From the cell containing the given text, extract its center point as (X, Y) coordinate. 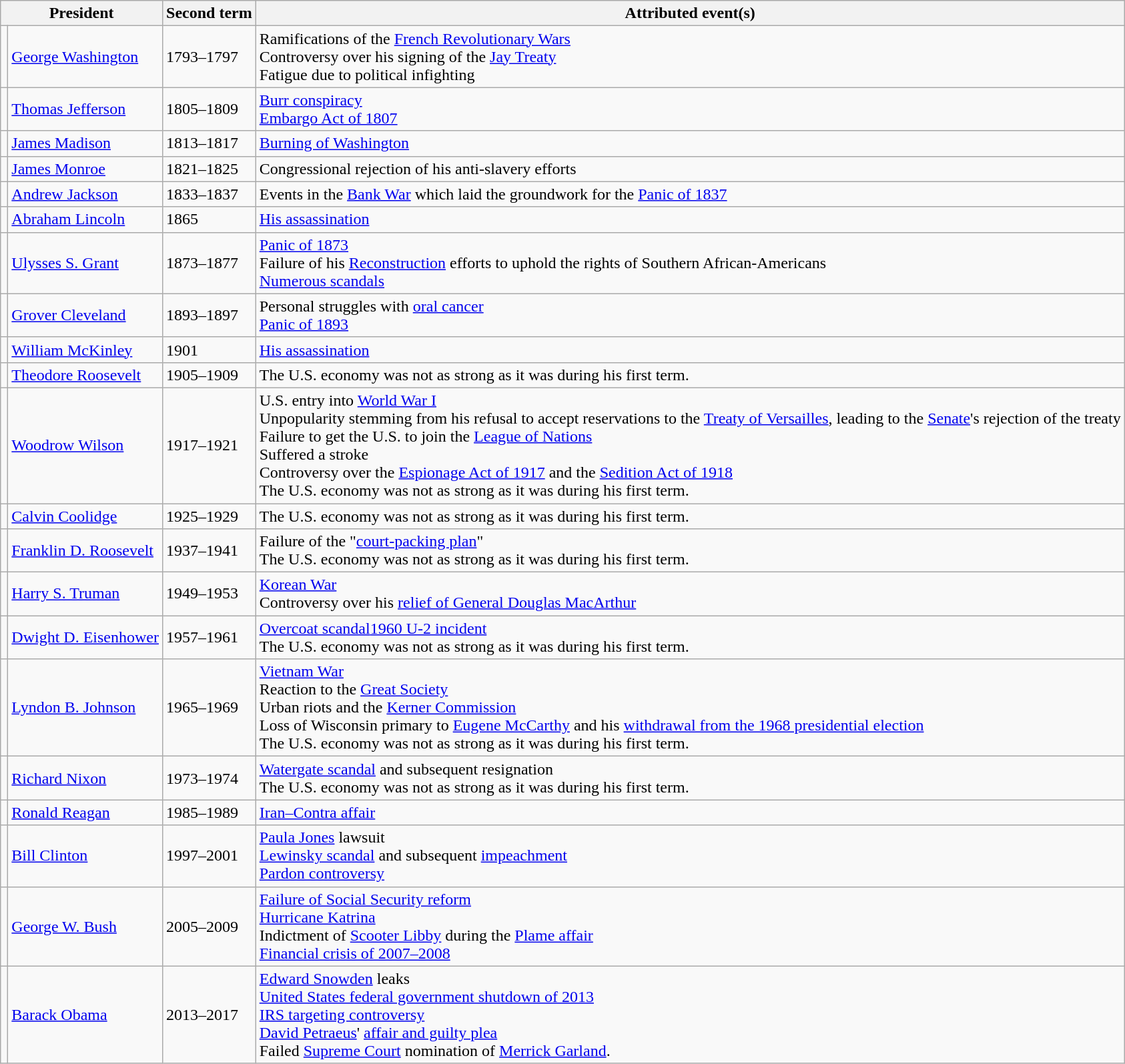
1925–1929 (210, 516)
Lyndon B. Johnson (85, 708)
1985–1989 (210, 813)
Thomas Jefferson (85, 109)
Harry S. Truman (85, 594)
Woodrow Wilson (85, 446)
1805–1809 (210, 109)
Andrew Jackson (85, 194)
1965–1969 (210, 708)
1813–1817 (210, 143)
Iran–Contra affair (690, 813)
1997–2001 (210, 856)
Watergate scandal and subsequent resignationThe U.S. economy was not as strong as it was during his first term. (690, 778)
Barack Obama (85, 1015)
Failure of Social Security reformHurricane KatrinaIndictment of Scooter Libby during the Plame affairFinancial crisis of 2007–2008 (690, 926)
Congressional rejection of his anti-slavery efforts (690, 169)
1873–1877 (210, 263)
Burning of Washington (690, 143)
1821–1825 (210, 169)
Failure of the "court-packing plan"The U.S. economy was not as strong as it was during his first term. (690, 551)
Theodore Roosevelt (85, 375)
Grover Cleveland (85, 315)
Overcoat scandal1960 U-2 incidentThe U.S. economy was not as strong as it was during his first term. (690, 638)
Events in the Bank War which laid the groundwork for the Panic of 1837 (690, 194)
1901 (210, 350)
Abraham Lincoln (85, 219)
Paula Jones lawsuitLewinsky scandal and subsequent impeachmentPardon controversy (690, 856)
1893–1897 (210, 315)
1833–1837 (210, 194)
James Monroe (85, 169)
2005–2009 (210, 926)
Richard Nixon (85, 778)
2013–2017 (210, 1015)
James Madison (85, 143)
1949–1953 (210, 594)
1937–1941 (210, 551)
1905–1909 (210, 375)
George Washington (85, 57)
Panic of 1873Failure of his Reconstruction efforts to uphold the rights of Southern African-AmericansNumerous scandals (690, 263)
Personal struggles with oral cancerPanic of 1893 (690, 315)
1917–1921 (210, 446)
William McKinley (85, 350)
George W. Bush (85, 926)
Ronald Reagan (85, 813)
Korean WarControversy over his relief of General Douglas MacArthur (690, 594)
Ulysses S. Grant (85, 263)
Dwight D. Eisenhower (85, 638)
Franklin D. Roosevelt (85, 551)
Second term (210, 13)
Ramifications of the French Revolutionary WarsControversy over his signing of the Jay TreatyFatigue due to political infighting (690, 57)
1957–1961 (210, 638)
President (81, 13)
Attributed event(s) (690, 13)
1865 (210, 219)
1793–1797 (210, 57)
Calvin Coolidge (85, 516)
1973–1974 (210, 778)
Bill Clinton (85, 856)
Burr conspiracyEmbargo Act of 1807 (690, 109)
